Identify which cell holds the provided text, then report its (x, y) central coordinate. 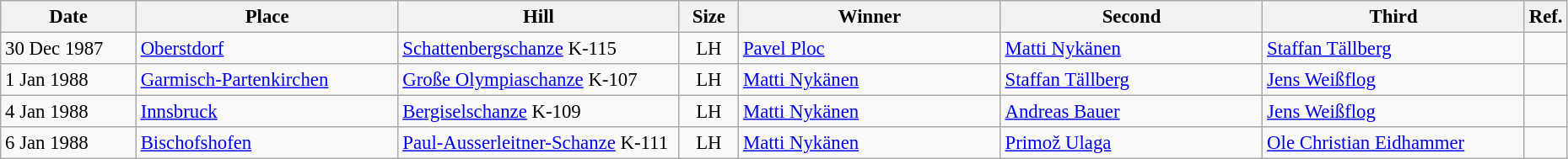
Size (709, 17)
Second (1132, 17)
Ole Christian Eidhammer (1393, 143)
Große Olympiaschanze K-107 (538, 80)
Bischofshofen (267, 143)
30 Dec 1987 (69, 49)
Paul-Ausserleitner-Schanze K-111 (538, 143)
Hill (538, 17)
1 Jan 1988 (69, 80)
Ref. (1545, 17)
6 Jan 1988 (69, 143)
Garmisch-Partenkirchen (267, 80)
Oberstdorf (267, 49)
Schattenbergschanze K-115 (538, 49)
Third (1393, 17)
4 Jan 1988 (69, 112)
Winner (870, 17)
Andreas Bauer (1132, 112)
Pavel Ploc (870, 49)
Innsbruck (267, 112)
Place (267, 17)
Bergiselschanze K-109 (538, 112)
Date (69, 17)
Primož Ulaga (1132, 143)
